Scan for the cell matching the given text and deliver its (X, Y) coordinate at center. 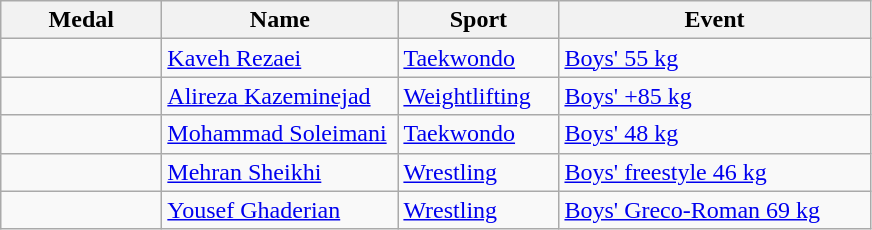
Boys' 48 kg (714, 134)
Boys' freestyle 46 kg (714, 172)
Boys' 55 kg (714, 58)
Mehran Sheikhi (280, 172)
Yousef Ghaderian (280, 210)
Mohammad Soleimani (280, 134)
Weightlifting (478, 96)
Event (714, 20)
Sport (478, 20)
Medal (82, 20)
Kaveh Rezaei (280, 58)
Boys' +85 kg (714, 96)
Name (280, 20)
Boys' Greco-Roman 69 kg (714, 210)
Alireza Kazeminejad (280, 96)
